Return the [X, Y] coordinate for the center point of the cell that contains the specified text.  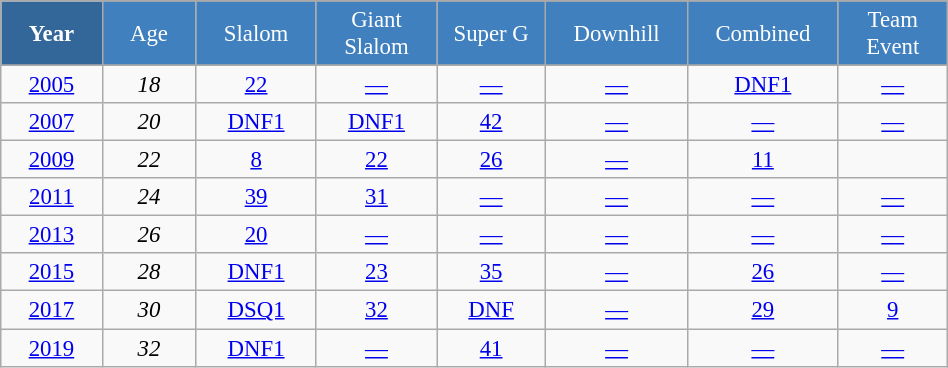
Age [149, 34]
18 [149, 85]
8 [256, 160]
23 [376, 273]
39 [256, 197]
9 [892, 310]
28 [149, 273]
Super G [492, 34]
2013 [52, 235]
DNF [492, 310]
2015 [52, 273]
Downhill [617, 34]
2017 [52, 310]
Year [52, 34]
30 [149, 310]
2019 [52, 348]
DSQ1 [256, 310]
Slalom [256, 34]
11 [762, 160]
42 [492, 122]
24 [149, 197]
41 [492, 348]
2007 [52, 122]
Combined [762, 34]
2005 [52, 85]
2011 [52, 197]
29 [762, 310]
35 [492, 273]
31 [376, 197]
GiantSlalom [376, 34]
Team Event [892, 34]
2009 [52, 160]
